Pinpoint the cell where the given text exists, returning its [X, Y] midpoint coordinate. 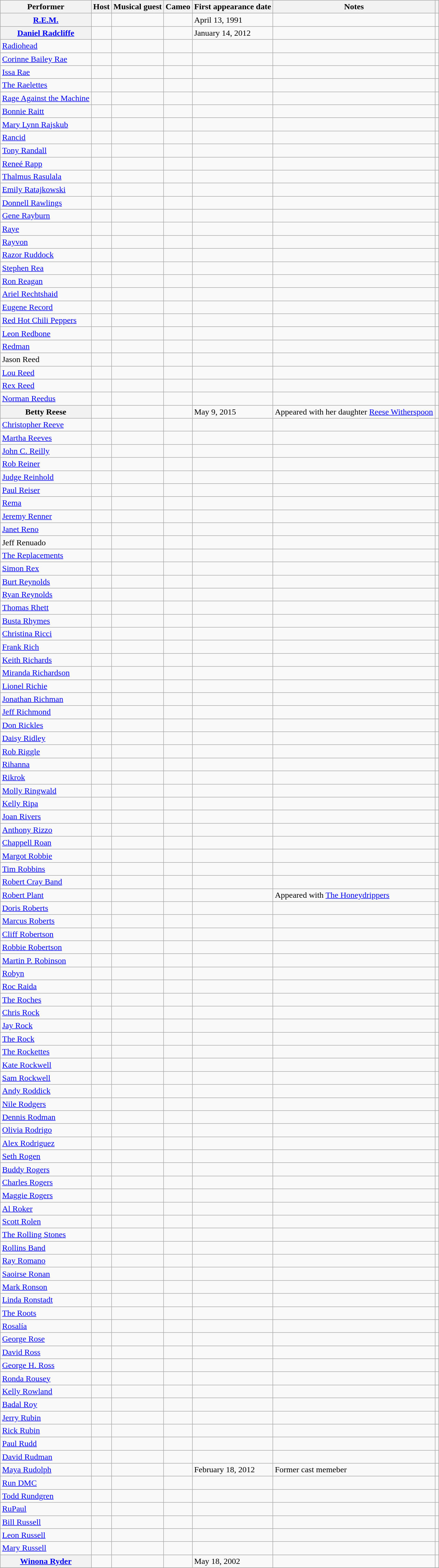
The Replacements [46, 555]
The Rolling Stones [46, 1235]
Jonathan Richman [46, 699]
Leon Redbone [46, 333]
Rollins Band [46, 1248]
Busta Rhymes [46, 621]
Ron Reagan [46, 281]
Emily Ratajkowski [46, 190]
Mark Ronson [46, 1287]
Seth Rogen [46, 1156]
Maggie Rogers [46, 1195]
February 18, 2012 [233, 1470]
Simon Rex [46, 568]
Performer [46, 7]
Janet Reno [46, 529]
Donnell Rawlings [46, 203]
Nile Rodgers [46, 1104]
Daniel Radcliffe [46, 33]
David Rudman [46, 1457]
Robyn [46, 973]
Anthony Rizzo [46, 830]
Tony Randall [46, 150]
John C. Reilly [46, 451]
Andy Roddick [46, 1091]
May 18, 2002 [233, 1561]
Jeff Richmond [46, 712]
Jerry Rubin [46, 1418]
R.E.M. [46, 20]
Roc Raida [46, 986]
Margot Robbie [46, 856]
Notes [354, 7]
Charles Rogers [46, 1182]
Ronda Rousey [46, 1378]
Olivia Rodrigo [46, 1130]
Marcus Roberts [46, 921]
May 9, 2015 [233, 412]
Kelly Rowland [46, 1391]
Paul Rudd [46, 1444]
Judge Reinhold [46, 477]
January 14, 2012 [233, 33]
Martha Reeves [46, 438]
Redman [46, 346]
Christina Ricci [46, 634]
Corinne Bailey Rae [46, 59]
Rosalía [46, 1326]
First appearance date [233, 7]
Run DMC [46, 1483]
Bill Russell [46, 1522]
George H. Ross [46, 1365]
Lou Reed [46, 372]
The Roches [46, 1000]
Robert Cray Band [46, 882]
Bonnie Raitt [46, 111]
Daisy Ridley [46, 738]
Rikrok [46, 777]
Rihanna [46, 764]
Robbie Robertson [46, 947]
Don Rickles [46, 725]
Radiohead [46, 46]
George Rose [46, 1339]
Robert Plant [46, 895]
Scott Rolen [46, 1222]
Issa Rae [46, 72]
Alex Rodriguez [46, 1143]
Ariel Rechtshaid [46, 294]
Frank Rich [46, 647]
Kelly Ripa [46, 804]
The Rockettes [46, 1052]
Tim Robbins [46, 869]
Raye [46, 229]
Former cast memeber [354, 1470]
Burt Reynolds [46, 582]
Ryan Reynolds [46, 595]
Razor Ruddock [46, 255]
Eugene Record [46, 307]
Jeff Renuado [46, 542]
Jay Rock [46, 1026]
Stephen Rea [46, 268]
Winona Ryder [46, 1561]
Joan Rivers [46, 817]
Rex Reed [46, 386]
Red Hot Chili Peppers [46, 320]
Todd Rundgren [46, 1496]
Rick Rubin [46, 1431]
Martin P. Robinson [46, 960]
Doris Roberts [46, 908]
Chappell Roan [46, 843]
Norman Reedus [46, 399]
Rayvon [46, 242]
Thomas Rhett [46, 608]
Maya Rudolph [46, 1470]
David Ross [46, 1352]
Mary Russell [46, 1548]
Buddy Rogers [46, 1169]
Jeremy Renner [46, 516]
April 13, 1991 [233, 20]
Rema [46, 503]
Badal Roy [46, 1404]
Cameo [178, 7]
Linda Ronstadt [46, 1300]
Musical guest [138, 7]
The Roots [46, 1313]
Christopher Reeve [46, 425]
The Rock [46, 1039]
Rob Riggle [46, 751]
Appeared with her daughter Reese Witherspoon [354, 412]
Thalmus Rasulala [46, 177]
Jason Reed [46, 359]
Leon Russell [46, 1535]
The Raelettes [46, 85]
Ray Romano [46, 1261]
Reneé Rapp [46, 164]
Paul Reiser [46, 490]
Lionel Richie [46, 686]
Gene Rayburn [46, 216]
Chris Rock [46, 1013]
Cliff Robertson [46, 934]
Molly Ringwald [46, 790]
Al Roker [46, 1208]
Mary Lynn Rajskub [46, 124]
Dennis Rodman [46, 1117]
Rob Reiner [46, 464]
Sam Rockwell [46, 1078]
Kate Rockwell [46, 1065]
Rancid [46, 137]
Miranda Richardson [46, 673]
Appeared with The Honeydrippers [354, 895]
Host [102, 7]
RuPaul [46, 1509]
Rage Against the Machine [46, 98]
Betty Reese [46, 412]
Saoirse Ronan [46, 1274]
Keith Richards [46, 660]
